Scan for the cell matching the given text and deliver its (x, y) coordinate at center. 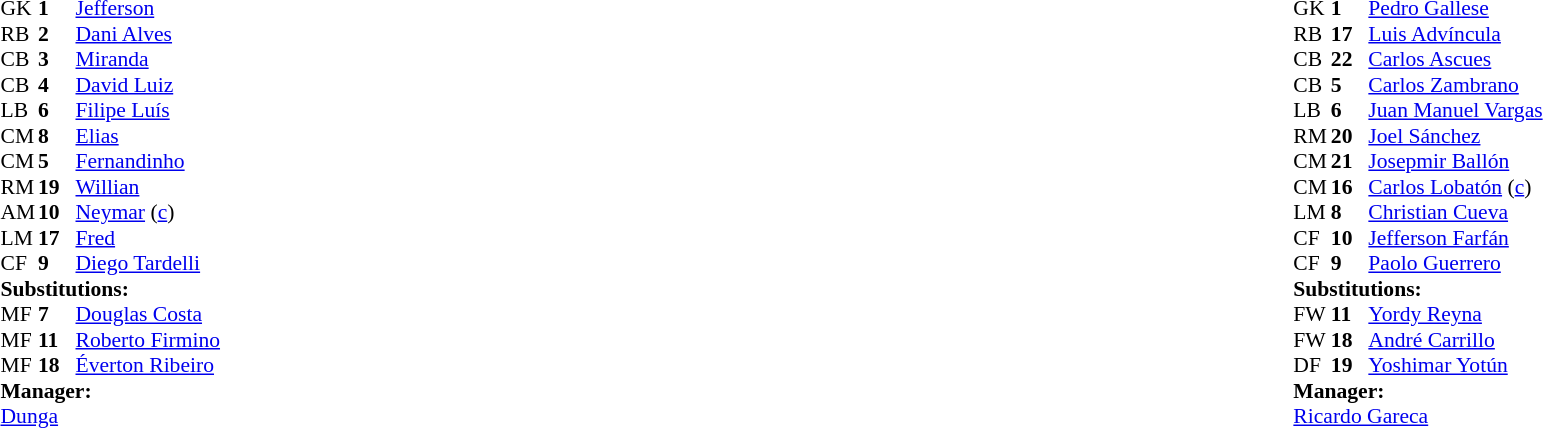
Willian (148, 187)
Juan Manuel Vargas (1455, 111)
7 (57, 315)
21 (1350, 161)
Diego Tardelli (148, 263)
Yoshimar Yotún (1455, 365)
2 (57, 34)
3 (57, 59)
Paolo Guerrero (1455, 263)
David Luiz (148, 85)
Carlos Lobatón (c) (1455, 187)
André Carrillo (1455, 340)
Carlos Zambrano (1455, 85)
Fred (148, 238)
Dani Alves (148, 34)
Miranda (148, 59)
Yordy Reyna (1455, 315)
DF (1312, 365)
Douglas Costa (148, 315)
22 (1350, 59)
Neymar (c) (148, 213)
Josepmir Ballón (1455, 161)
Éverton Ribeiro (148, 365)
Filipe Luís (148, 111)
16 (1350, 187)
20 (1350, 136)
Christian Cueva (1455, 213)
Fernandinho (148, 161)
Jefferson Farfán (1455, 238)
Roberto Firmino (148, 340)
Luis Advíncula (1455, 34)
4 (57, 85)
Joel Sánchez (1455, 136)
Carlos Ascues (1455, 59)
AM (19, 213)
Elias (148, 136)
